Determine the [X, Y] coordinate at the center of the cell enclosing the given text.  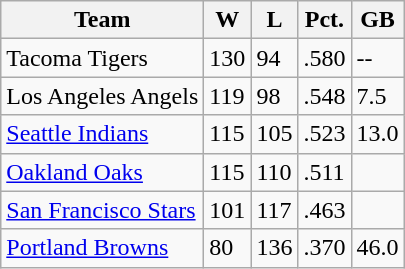
W [228, 20]
Seattle Indians [102, 134]
Oakland Oaks [102, 172]
.523 [324, 134]
119 [228, 96]
.370 [324, 248]
Portland Browns [102, 248]
13.0 [378, 134]
Los Angeles Angels [102, 96]
105 [274, 134]
80 [228, 248]
98 [274, 96]
101 [228, 210]
.511 [324, 172]
7.5 [378, 96]
110 [274, 172]
-- [378, 58]
GB [378, 20]
.463 [324, 210]
San Francisco Stars [102, 210]
Pct. [324, 20]
130 [228, 58]
46.0 [378, 248]
.548 [324, 96]
Tacoma Tigers [102, 58]
117 [274, 210]
136 [274, 248]
L [274, 20]
94 [274, 58]
Team [102, 20]
.580 [324, 58]
